Provide the (X, Y) coordinate of the cell's center where the given text is located.  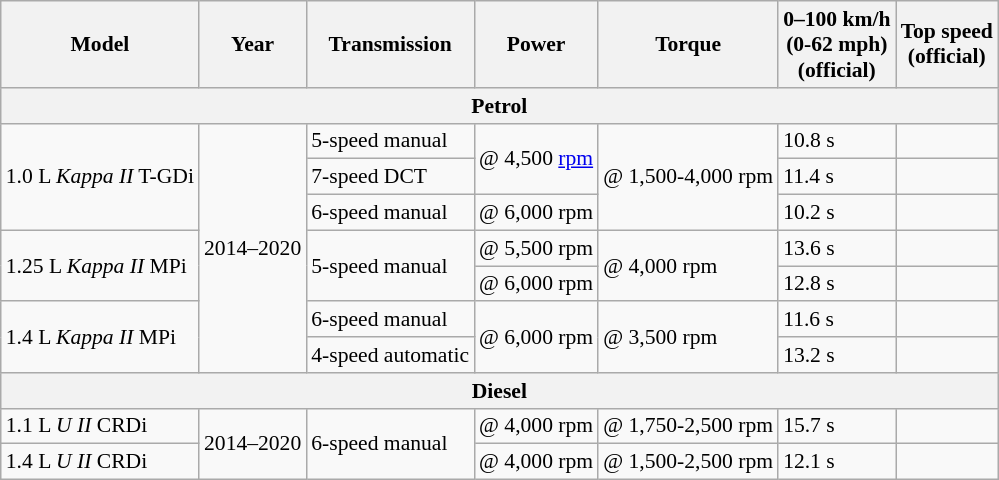
Model (100, 44)
10.8 s (836, 141)
1.0 L Kappa II T-GDi (100, 176)
Top speed(official) (947, 44)
0–100 km/h(0-62 mph)(official) (836, 44)
@ 3,500 rpm (688, 338)
11.6 s (836, 320)
@ 1,500-2,500 rpm (688, 462)
10.2 s (836, 213)
1.1 L U II CRDi (100, 426)
1.4 L Kappa II MPi (100, 338)
7-speed DCT (390, 177)
@ 1,500-4,000 rpm (688, 176)
Year (252, 44)
12.8 s (836, 284)
Diesel (500, 391)
1.25 L Kappa II MPi (100, 266)
@ 4,500 rpm (536, 158)
@ 1,750-2,500 rpm (688, 426)
13.6 s (836, 248)
13.2 s (836, 355)
12.1 s (836, 462)
@ 5,500 rpm (536, 248)
Petrol (500, 106)
11.4 s (836, 177)
Power (536, 44)
Torque (688, 44)
15.7 s (836, 426)
Transmission (390, 44)
4-speed automatic (390, 355)
1.4 L U II CRDi (100, 462)
